Capture the cell that displays the provided text and extract its (x, y) central coordinate. 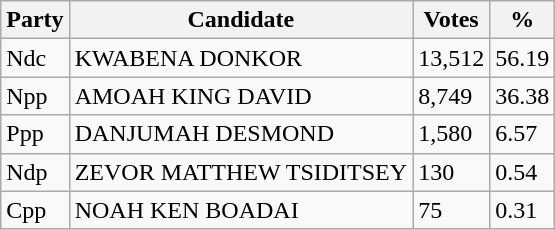
0.54 (522, 172)
Votes (452, 20)
6.57 (522, 134)
Cpp (35, 210)
Ndp (35, 172)
Ppp (35, 134)
KWABENA DONKOR (241, 58)
13,512 (452, 58)
NOAH KEN BOADAI (241, 210)
DANJUMAH DESMOND (241, 134)
56.19 (522, 58)
0.31 (522, 210)
Party (35, 20)
75 (452, 210)
130 (452, 172)
ZEVOR MATTHEW TSIDITSEY (241, 172)
Candidate (241, 20)
8,749 (452, 96)
Ndc (35, 58)
AMOAH KING DAVID (241, 96)
36.38 (522, 96)
% (522, 20)
1,580 (452, 134)
Npp (35, 96)
